Return (x, y) of the center of cell containing provided text 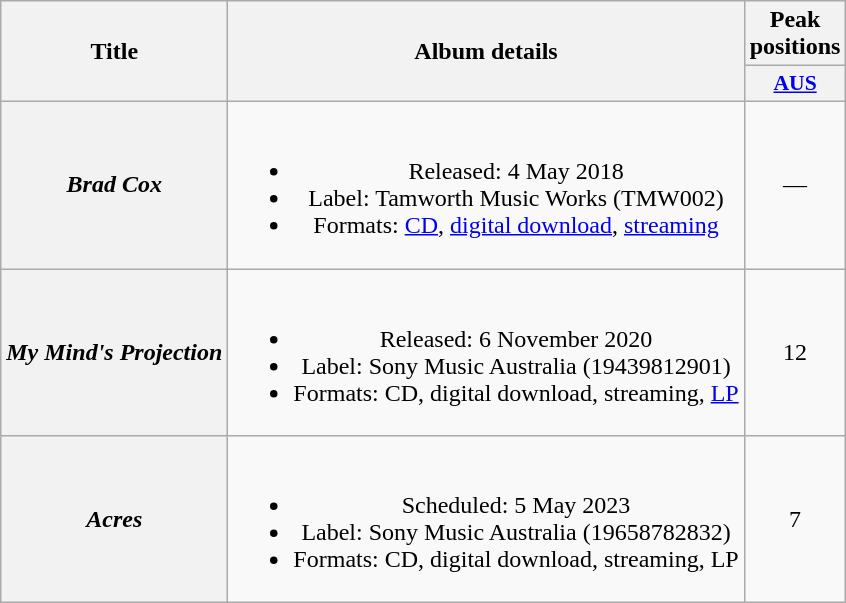
12 (795, 352)
Scheduled: 5 May 2023Label: Sony Music Australia (19658782832)Formats: CD, digital download, streaming, LP (486, 520)
My Mind's Projection (114, 352)
Released: 4 May 2018Label: Tamworth Music Works (TMW002)Formats: CD, digital download, streaming (486, 184)
Brad Cox (114, 184)
Released: 6 November 2020Label: Sony Music Australia (19439812901)Formats: CD, digital download, streaming, LP (486, 352)
Peak positions (795, 34)
Title (114, 52)
— (795, 184)
Album details (486, 52)
Acres (114, 520)
AUS (795, 84)
7 (795, 520)
